Extract the [X, Y] coordinate from the center of the cell holding the provided text.  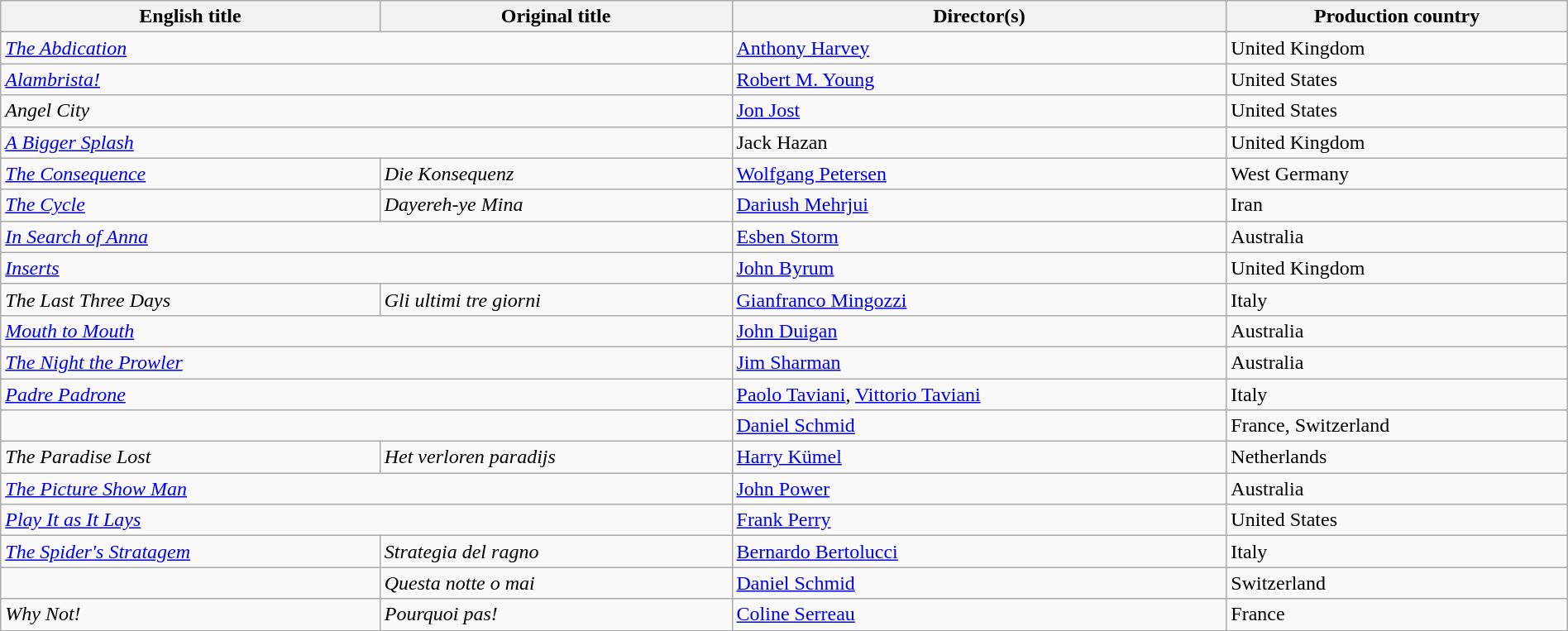
John Power [979, 489]
Jon Jost [979, 111]
Coline Serreau [979, 614]
Netherlands [1397, 457]
Inserts [366, 268]
Gli ultimi tre giorni [556, 299]
Director(s) [979, 17]
John Byrum [979, 268]
The Picture Show Man [366, 489]
Production country [1397, 17]
The Last Three Days [190, 299]
Why Not! [190, 614]
In Search of Anna [366, 237]
The Cycle [190, 205]
Padre Padrone [366, 394]
Pourquoi pas! [556, 614]
Robert M. Young [979, 79]
Jack Hazan [979, 142]
The Spider's Stratagem [190, 552]
Bernardo Bertolucci [979, 552]
Het verloren paradijs [556, 457]
Alambrista! [366, 79]
Mouth to Mouth [366, 331]
France [1397, 614]
The Paradise Lost [190, 457]
Jim Sharman [979, 362]
Original title [556, 17]
Switzerland [1397, 583]
Gianfranco Mingozzi [979, 299]
John Duigan [979, 331]
Dayereh-ye Mina [556, 205]
The Abdication [366, 48]
Strategia del ragno [556, 552]
Esben Storm [979, 237]
Die Konsequenz [556, 174]
Angel City [366, 111]
A Bigger Splash [366, 142]
The Consequence [190, 174]
Iran [1397, 205]
Anthony Harvey [979, 48]
Paolo Taviani, Vittorio Taviani [979, 394]
The Night the Prowler [366, 362]
English title [190, 17]
Frank Perry [979, 520]
Wolfgang Petersen [979, 174]
Harry Kümel [979, 457]
France, Switzerland [1397, 426]
Dariush Mehrjui [979, 205]
West Germany [1397, 174]
Questa notte o mai [556, 583]
Play It as It Lays [366, 520]
